From the cell containing the given text, extract its center point as [X, Y] coordinate. 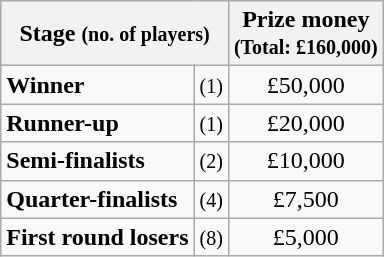
(4) [211, 199]
£5,000 [306, 237]
Quarter-finalists [98, 199]
Prize money(Total: £160,000) [306, 34]
Stage (no. of players) [115, 34]
£10,000 [306, 161]
£20,000 [306, 123]
Runner-up [98, 123]
(2) [211, 161]
Winner [98, 85]
£7,500 [306, 199]
(8) [211, 237]
First round losers [98, 237]
Semi-finalists [98, 161]
£50,000 [306, 85]
